Find where the given text appears and provide that cell's center as [X, Y] coordinate. 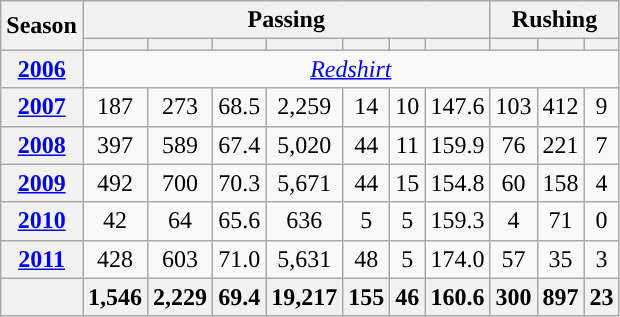
65.6 [240, 221]
103 [514, 107]
69.4 [240, 297]
700 [180, 183]
9 [602, 107]
71 [560, 221]
5,631 [304, 259]
35 [560, 259]
589 [180, 145]
48 [366, 259]
2,229 [180, 297]
15 [408, 183]
2,259 [304, 107]
46 [408, 297]
11 [408, 145]
Passing [286, 20]
159.3 [458, 221]
2011 [42, 259]
2009 [42, 183]
159.9 [458, 145]
42 [114, 221]
187 [114, 107]
155 [366, 297]
221 [560, 145]
273 [180, 107]
71.0 [240, 259]
1,546 [114, 297]
19,217 [304, 297]
23 [602, 297]
3 [602, 259]
5,671 [304, 183]
2008 [42, 145]
10 [408, 107]
64 [180, 221]
Rushing [554, 20]
147.6 [458, 107]
70.3 [240, 183]
2007 [42, 107]
0 [602, 221]
57 [514, 259]
897 [560, 297]
Redshirt [350, 69]
492 [114, 183]
76 [514, 145]
397 [114, 145]
160.6 [458, 297]
174.0 [458, 259]
2010 [42, 221]
Season [42, 26]
7 [602, 145]
636 [304, 221]
60 [514, 183]
14 [366, 107]
158 [560, 183]
67.4 [240, 145]
68.5 [240, 107]
300 [514, 297]
603 [180, 259]
428 [114, 259]
2006 [42, 69]
154.8 [458, 183]
412 [560, 107]
5,020 [304, 145]
